Output the [X, Y] coordinate of the center of the cell containing the given text.  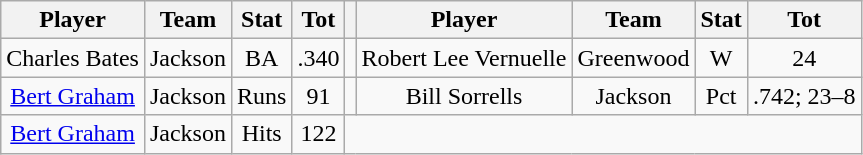
122 [318, 134]
Robert Lee Vernuelle [464, 58]
Bill Sorrells [464, 96]
Hits [261, 134]
.340 [318, 58]
BA [261, 58]
Charles Bates [73, 58]
.742; 23–8 [804, 96]
24 [804, 58]
Greenwood [634, 58]
Pct [721, 96]
W [721, 58]
Runs [261, 96]
91 [318, 96]
